Scan for the cell matching the given text and deliver its [X, Y] coordinate at center. 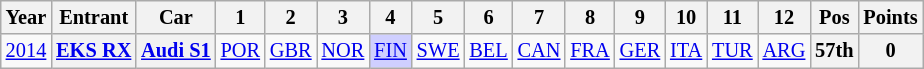
Audi S1 [176, 51]
2014 [26, 51]
6 [488, 17]
Entrant [94, 17]
GBR [291, 51]
11 [732, 17]
Points [890, 17]
0 [890, 51]
Car [176, 17]
Year [26, 17]
4 [390, 17]
8 [590, 17]
GER [640, 51]
7 [540, 17]
ARG [784, 51]
3 [342, 17]
NOR [342, 51]
12 [784, 17]
2 [291, 17]
POR [240, 51]
9 [640, 17]
10 [686, 17]
BEL [488, 51]
1 [240, 17]
57th [834, 51]
FIN [390, 51]
FRA [590, 51]
EKS RX [94, 51]
Pos [834, 17]
5 [438, 17]
CAN [540, 51]
SWE [438, 51]
TUR [732, 51]
ITA [686, 51]
